Provide the [X, Y] coordinate of the cell's center where the given text is located.  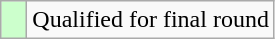
Qualified for final round [151, 20]
